Return the (x, y) coordinate for the center point of the cell that contains the specified text.  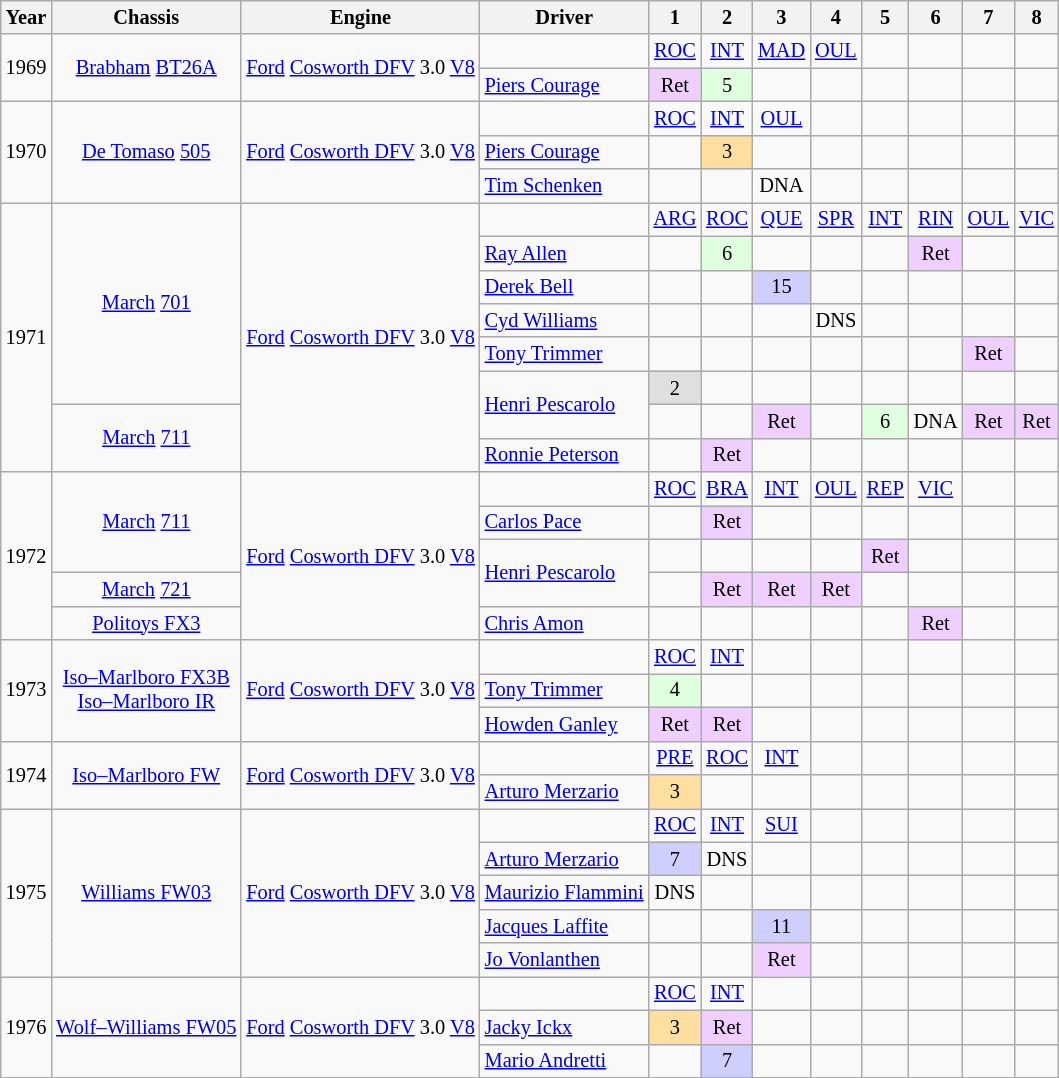
Chassis (146, 17)
Year (26, 17)
REP (886, 489)
1971 (26, 336)
Jo Vonlanthen (564, 960)
Carlos Pace (564, 522)
1974 (26, 774)
March 721 (146, 589)
Ronnie Peterson (564, 455)
Driver (564, 17)
1976 (26, 1026)
Cyd Williams (564, 320)
Jacky Ickx (564, 1027)
Brabham BT26A (146, 68)
Maurizio Flammini (564, 892)
Ray Allen (564, 253)
Engine (360, 17)
15 (782, 287)
Williams FW03 (146, 892)
1975 (26, 892)
1970 (26, 152)
Iso–Marlboro FW (146, 774)
11 (782, 926)
1973 (26, 690)
Iso–Marlboro FX3BIso–Marlboro IR (146, 690)
Chris Amon (564, 623)
BRA (727, 489)
De Tomaso 505 (146, 152)
Howden Ganley (564, 724)
March 701 (146, 303)
RIN (936, 219)
Politoys FX3 (146, 623)
Jacques Laffite (564, 926)
1969 (26, 68)
1 (676, 17)
QUE (782, 219)
Mario Andretti (564, 1061)
1972 (26, 556)
Wolf–Williams FW05 (146, 1026)
PRE (676, 758)
SUI (782, 825)
8 (1036, 17)
Tim Schenken (564, 186)
Derek Bell (564, 287)
MAD (782, 51)
SPR (836, 219)
ARG (676, 219)
